Locate the cell with the specified text and output its [x, y] center coordinate. 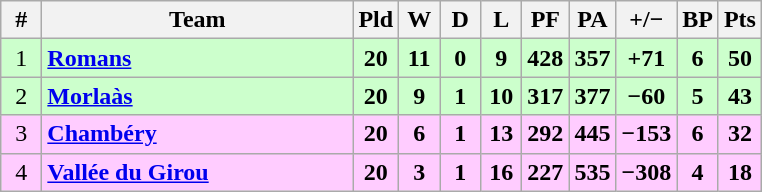
18 [740, 172]
317 [546, 96]
32 [740, 134]
Chambéry [198, 134]
227 [546, 172]
0 [460, 58]
−153 [646, 134]
445 [592, 134]
−308 [646, 172]
Pts [740, 20]
Morlaàs [198, 96]
−60 [646, 96]
5 [698, 96]
Romans [198, 58]
11 [420, 58]
16 [502, 172]
L [502, 20]
377 [592, 96]
W [420, 20]
BP [698, 20]
50 [740, 58]
PA [592, 20]
428 [546, 58]
+71 [646, 58]
# [22, 20]
+/− [646, 20]
Team [198, 20]
2 [22, 96]
535 [592, 172]
43 [740, 96]
PF [546, 20]
Pld [376, 20]
10 [502, 96]
292 [546, 134]
357 [592, 58]
Vallée du Girou [198, 172]
13 [502, 134]
D [460, 20]
